Locate the cell with the specified text and output its [X, Y] center coordinate. 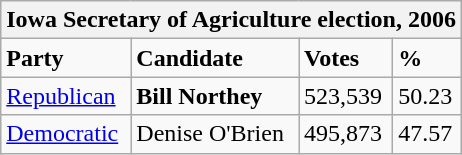
Democratic [66, 134]
Candidate [215, 58]
50.23 [428, 96]
495,873 [346, 134]
523,539 [346, 96]
% [428, 58]
Iowa Secretary of Agriculture election, 2006 [232, 20]
Denise O'Brien [215, 134]
Republican [66, 96]
Bill Northey [215, 96]
Party [66, 58]
47.57 [428, 134]
Votes [346, 58]
